Extract the [X, Y] coordinate from the center of the cell holding the provided text.  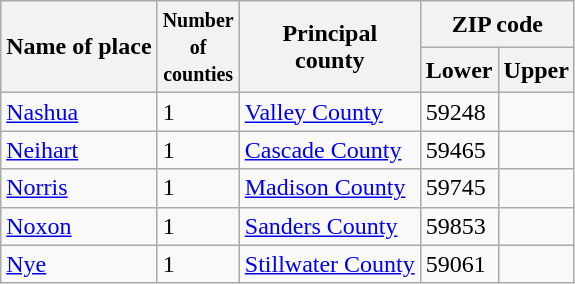
Neihart [79, 150]
Lower [459, 70]
Cascade County [330, 150]
Valley County [330, 112]
59465 [459, 150]
Nye [79, 264]
Number ofcounties [198, 47]
Name of place [79, 47]
59745 [459, 188]
59061 [459, 264]
59248 [459, 112]
Upper [536, 70]
ZIP code [497, 24]
Nashua [79, 112]
Noxon [79, 226]
Sanders County [330, 226]
Norris [79, 188]
59853 [459, 226]
Principal county [330, 47]
Stillwater County [330, 264]
Madison County [330, 188]
